Determine the [X, Y] coordinate at the center of the cell enclosing the given text.  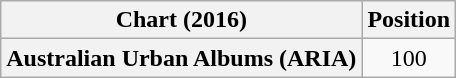
Position [409, 20]
100 [409, 58]
Australian Urban Albums (ARIA) [182, 58]
Chart (2016) [182, 20]
